Detect which cell encompasses the target text, then output its [X, Y] center coordinate. 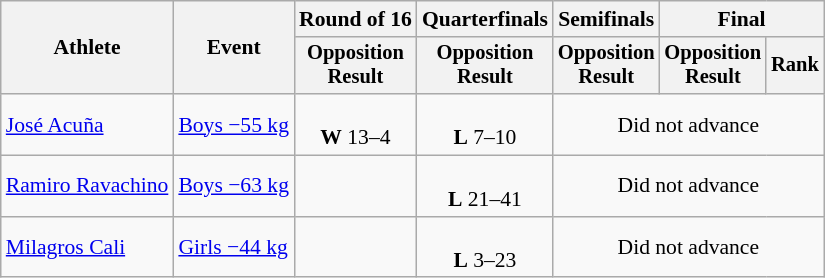
L 3–23 [485, 248]
W 13–4 [356, 124]
Quarterfinals [485, 19]
L 7–10 [485, 124]
Ramiro Ravachino [88, 186]
Rank [795, 66]
Milagros Cali [88, 248]
Semifinals [606, 19]
Final [742, 19]
Girls −44 kg [234, 248]
Athlete [88, 48]
Boys −63 kg [234, 186]
L 21–41 [485, 186]
José Acuña [88, 124]
Boys −55 kg [234, 124]
Event [234, 48]
Round of 16 [356, 19]
